Search for the cell housing the specified text and yield its [x, y] center coordinate. 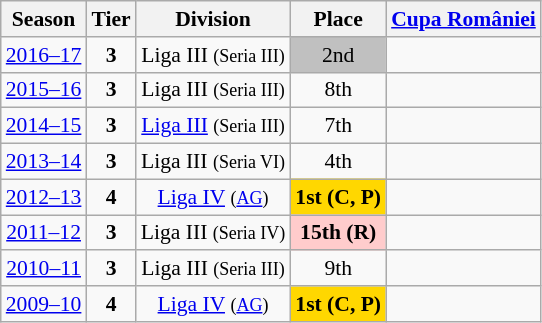
2010–11 [44, 269]
4th [338, 162]
2012–13 [44, 197]
2nd [338, 55]
2015–16 [44, 90]
2013–14 [44, 162]
2011–12 [44, 233]
Tier [110, 19]
8th [338, 90]
7th [338, 126]
Cupa României [464, 19]
2009–10 [44, 304]
Place [338, 19]
2014–15 [44, 126]
Liga III (Seria VI) [214, 162]
Season [44, 19]
2016–17 [44, 55]
Liga III (Seria IV) [214, 233]
Division [214, 19]
15th (R) [338, 233]
9th [338, 269]
